For the text-containing cell, return its midpoint in [x, y] coordinate format. 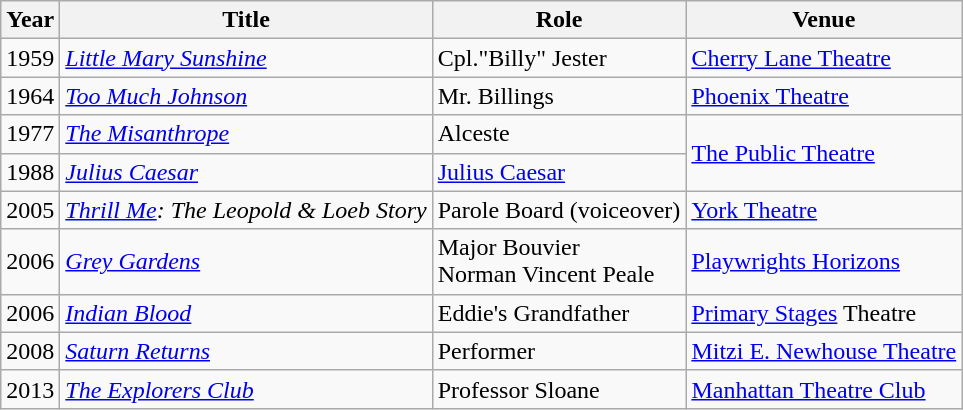
1959 [30, 58]
The Public Theatre [824, 153]
Manhattan Theatre Club [824, 389]
Alceste [559, 134]
1964 [30, 96]
Professor Sloane [559, 389]
Major Bouvier Norman Vincent Peale [559, 262]
Indian Blood [246, 313]
Cherry Lane Theatre [824, 58]
Little Mary Sunshine [246, 58]
Too Much Johnson [246, 96]
Playwrights Horizons [824, 262]
Phoenix Theatre [824, 96]
1988 [30, 172]
York Theatre [824, 210]
1977 [30, 134]
The Misanthrope [246, 134]
Primary Stages Theatre [824, 313]
Grey Gardens [246, 262]
Mitzi E. Newhouse Theatre [824, 351]
Role [559, 20]
2008 [30, 351]
2005 [30, 210]
Mr. Billings [559, 96]
Cpl."Billy" Jester [559, 58]
Parole Board (voiceover) [559, 210]
2013 [30, 389]
Thrill Me: The Leopold & Loeb Story [246, 210]
Year [30, 20]
Title [246, 20]
Performer [559, 351]
Saturn Returns [246, 351]
The Explorers Club [246, 389]
Venue [824, 20]
Eddie's Grandfather [559, 313]
